Locate the cell with the specified text and output its [x, y] center coordinate. 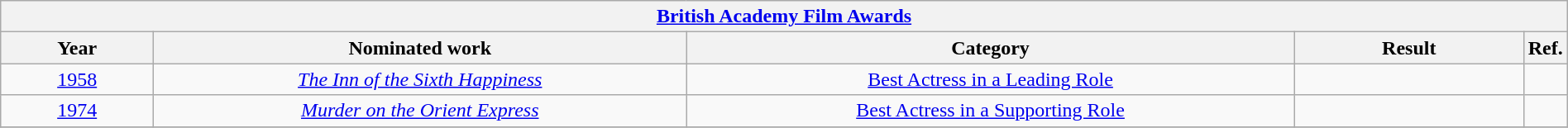
Year [78, 48]
Category [991, 48]
Murder on the Orient Express [420, 111]
1958 [78, 79]
Ref. [1545, 48]
British Academy Film Awards [784, 17]
The Inn of the Sixth Happiness [420, 79]
Best Actress in a Supporting Role [991, 111]
Result [1409, 48]
Best Actress in a Leading Role [991, 79]
1974 [78, 111]
Nominated work [420, 48]
